Detect which cell encompasses the target text, then output its (x, y) center coordinate. 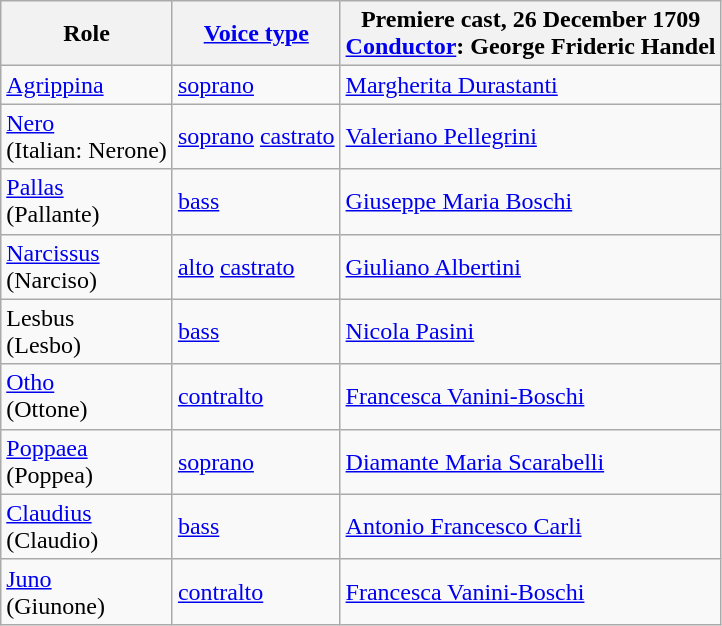
Juno(Giunone) (87, 592)
Margherita Durastanti (530, 85)
Diamante Maria Scarabelli (530, 462)
Nicola Pasini (530, 332)
Nero(Italian: Nerone) (87, 136)
Agrippina (87, 85)
Otho(Ottone) (87, 396)
Voice type (256, 34)
Narcissus(Narciso) (87, 266)
Poppaea(Poppea) (87, 462)
alto castrato (256, 266)
Premiere cast, 26 December 1709Conductor: George Frideric Handel (530, 34)
Valeriano Pellegrini (530, 136)
Lesbus(Lesbo) (87, 332)
Pallas(Pallante) (87, 202)
Giuliano Albertini (530, 266)
soprano castrato (256, 136)
Antonio Francesco Carli (530, 526)
Giuseppe Maria Boschi (530, 202)
Claudius(Claudio) (87, 526)
Role (87, 34)
